Provide the [X, Y] coordinate of the cell's center where the given text is located.  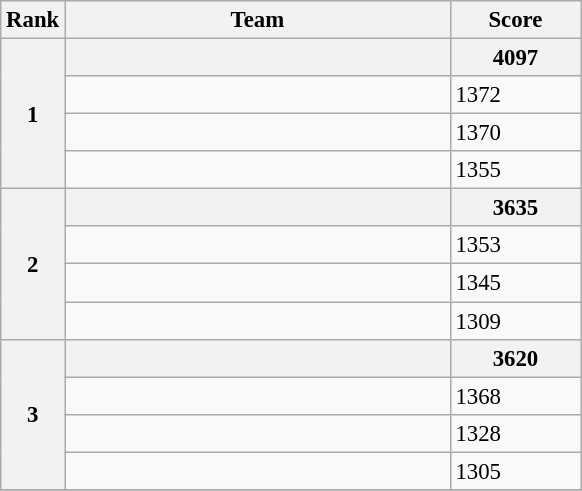
1 [33, 114]
Rank [33, 20]
1353 [516, 245]
1370 [516, 133]
3635 [516, 208]
3 [33, 414]
1372 [516, 95]
4097 [516, 58]
1305 [516, 471]
Score [516, 20]
2 [33, 264]
1355 [516, 170]
3620 [516, 358]
1368 [516, 396]
Team [258, 20]
1309 [516, 321]
1328 [516, 433]
1345 [516, 283]
